Scan for the cell matching the given text and deliver its (X, Y) coordinate at center. 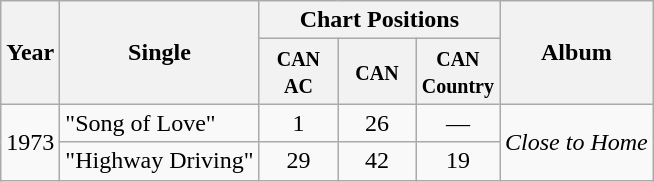
Single (160, 52)
1 (298, 123)
1973 (30, 142)
26 (378, 123)
Chart Positions (379, 20)
19 (458, 161)
Album (577, 52)
CAN AC (298, 72)
42 (378, 161)
CAN Country (458, 72)
"Song of Love" (160, 123)
— (458, 123)
Close to Home (577, 142)
29 (298, 161)
"Highway Driving" (160, 161)
Year (30, 52)
CAN (378, 72)
